Provide the [x, y] coordinate of the cell's center where the given text is located.  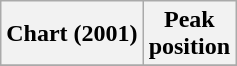
Peakposition [189, 34]
Chart (2001) [72, 34]
